Pinpoint the cell where the given text exists, returning its [x, y] midpoint coordinate. 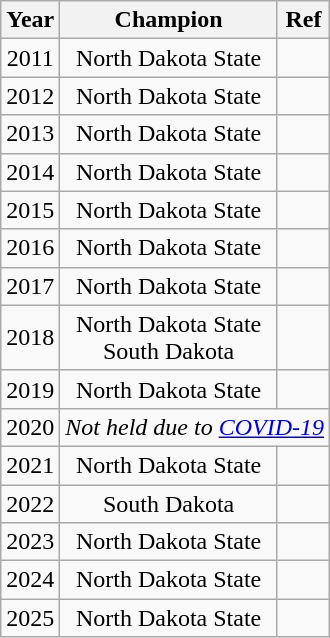
2025 [30, 618]
2024 [30, 580]
2023 [30, 542]
2013 [30, 134]
2022 [30, 503]
2012 [30, 96]
2011 [30, 58]
Ref [303, 20]
2015 [30, 210]
South Dakota [169, 503]
2017 [30, 286]
Not held due to COVID-19 [195, 427]
2020 [30, 427]
North Dakota StateSouth Dakota [169, 338]
2018 [30, 338]
2014 [30, 172]
2016 [30, 248]
2019 [30, 389]
2021 [30, 465]
Year [30, 20]
Champion [169, 20]
